Determine the [X, Y] coordinate at the center of the cell enclosing the given text.  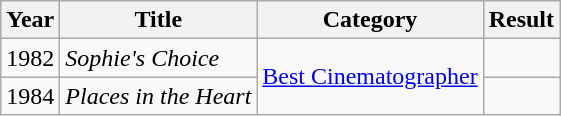
Year [30, 20]
Category [370, 20]
Places in the Heart [158, 96]
Best Cinematographer [370, 77]
Result [521, 20]
1982 [30, 58]
Title [158, 20]
Sophie's Choice [158, 58]
1984 [30, 96]
